Search for the cell housing the specified text and yield its [X, Y] center coordinate. 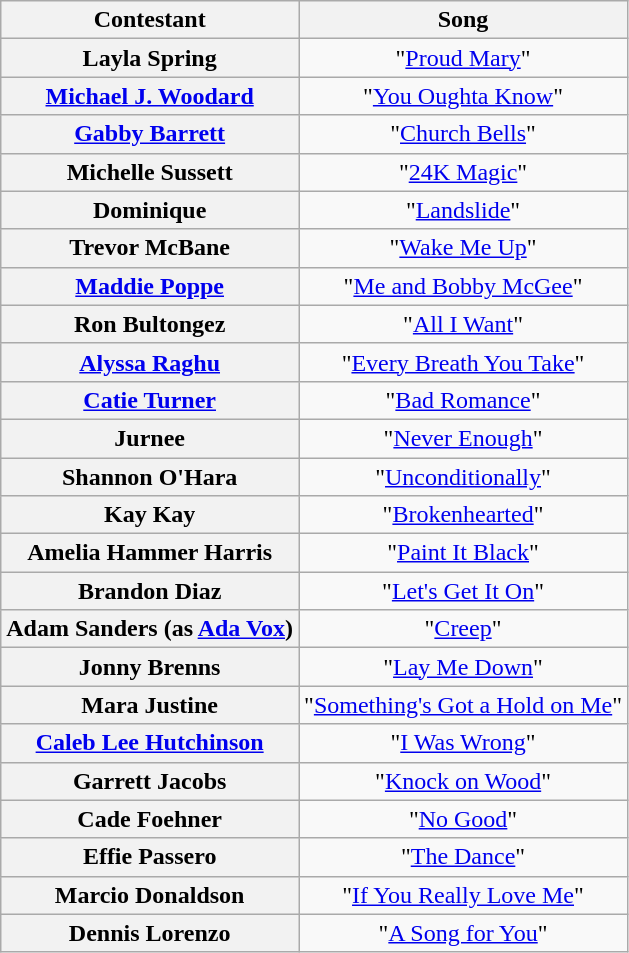
Trevor McBane [150, 248]
"Paint It Black" [464, 553]
"Church Bells" [464, 134]
Contestant [150, 20]
Amelia Hammer Harris [150, 553]
"A Song for You" [464, 933]
"Unconditionally" [464, 477]
Maddie Poppe [150, 286]
Michael J. Woodard [150, 96]
Kay Kay [150, 515]
Caleb Lee Hutchinson [150, 743]
"All I Want" [464, 324]
"Bad Romance" [464, 400]
Dominique [150, 210]
Mara Justine [150, 705]
Alyssa Raghu [150, 362]
Ron Bultongez [150, 324]
"Me and Bobby McGee" [464, 286]
"Proud Mary" [464, 58]
Dennis Lorenzo [150, 933]
"Creep" [464, 629]
"I Was Wrong" [464, 743]
"If You Really Love Me" [464, 895]
Gabby Barrett [150, 134]
"Wake Me Up" [464, 248]
Adam Sanders (as Ada Vox) [150, 629]
Michelle Sussett [150, 172]
Jurnee [150, 438]
Jonny Brenns [150, 667]
Shannon O'Hara [150, 477]
"24K Magic" [464, 172]
"You Oughta Know" [464, 96]
Effie Passero [150, 857]
"Landslide" [464, 210]
"The Dance" [464, 857]
"Let's Get It On" [464, 591]
Layla Spring [150, 58]
"Knock on Wood" [464, 781]
"Never Enough" [464, 438]
Cade Foehner [150, 819]
"Every Breath You Take" [464, 362]
Marcio Donaldson [150, 895]
"No Good" [464, 819]
Brandon Diaz [150, 591]
"Something's Got a Hold on Me" [464, 705]
Catie Turner [150, 400]
"Lay Me Down" [464, 667]
Garrett Jacobs [150, 781]
Song [464, 20]
"Brokenhearted" [464, 515]
